Return [x, y] of the center of cell containing provided text 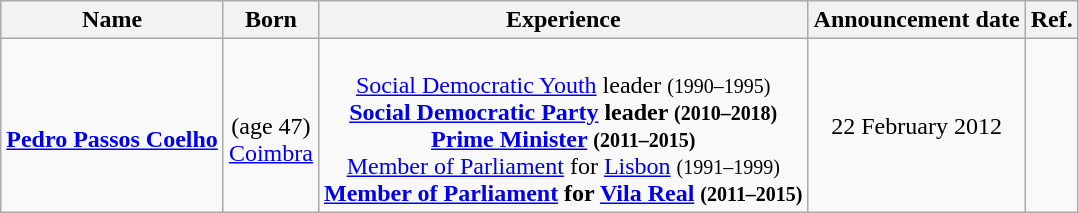
Experience [563, 20]
Name [112, 20]
Announcement date [916, 20]
Pedro Passos Coelho [112, 126]
(age 47)Coimbra [270, 126]
Ref. [1052, 20]
22 February 2012 [916, 126]
Born [270, 20]
